Find where the given text appears and provide that cell's center as (x, y) coordinate. 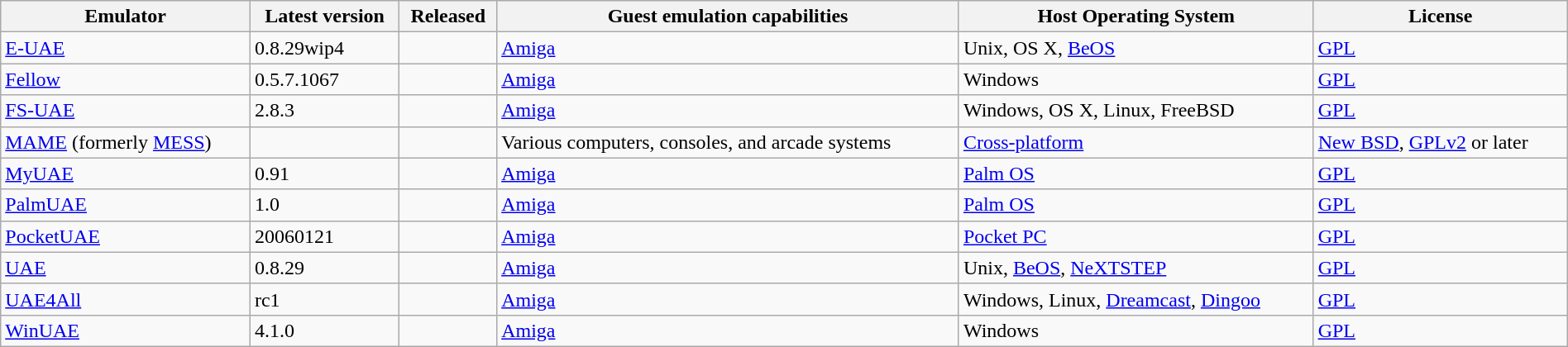
FS-UAE (126, 111)
Fellow (126, 79)
Latest version (324, 17)
Guest emulation capabilities (728, 17)
1.0 (324, 205)
Cross-platform (1136, 142)
PalmUAE (126, 205)
0.5.7.1067 (324, 79)
Various computers, consoles, and arcade systems (728, 142)
0.91 (324, 173)
License (1441, 17)
Pocket PC (1136, 236)
New BSD, GPLv2 or later (1441, 142)
Host Operating System (1136, 17)
Windows, OS X, Linux, FreeBSD (1136, 111)
20060121 (324, 236)
PocketUAE (126, 236)
Unix, BeOS, NeXTSTEP (1136, 268)
UAE (126, 268)
MyUAE (126, 173)
MAME (formerly MESS) (126, 142)
WinUAE (126, 330)
4.1.0 (324, 330)
rc1 (324, 299)
Unix, OS X, BeOS (1136, 48)
Windows, Linux, Dreamcast, Dingoo (1136, 299)
0.8.29wip4 (324, 48)
UAE4All (126, 299)
0.8.29 (324, 268)
Released (448, 17)
Emulator (126, 17)
E-UAE (126, 48)
2.8.3 (324, 111)
